Capture the cell that displays the provided text and extract its [X, Y] central coordinate. 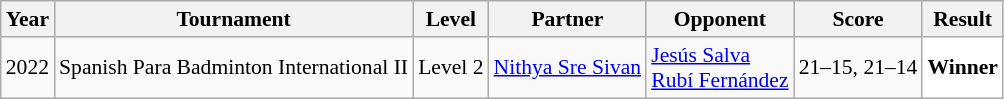
Partner [568, 19]
2022 [28, 68]
Level [450, 19]
Tournament [234, 19]
Year [28, 19]
Nithya Sre Sivan [568, 68]
21–15, 21–14 [858, 68]
Level 2 [450, 68]
Spanish Para Badminton International II [234, 68]
Jesús Salva Rubí Fernández [720, 68]
Result [962, 19]
Opponent [720, 19]
Score [858, 19]
Winner [962, 68]
